Provide the [x, y] coordinate of the cell's center where the given text is located.  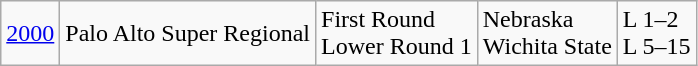
L 1–2L 5–15 [656, 34]
NebraskaWichita State [547, 34]
Palo Alto Super Regional [188, 34]
2000 [30, 34]
First RoundLower Round 1 [397, 34]
